Output the (X, Y) coordinate of the center of the cell containing the given text.  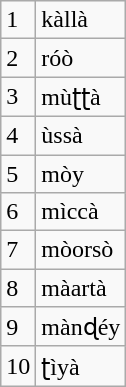
4 (18, 135)
5 (18, 173)
mùʈʈà (81, 97)
6 (18, 212)
10 (18, 366)
kàllà (81, 20)
mànɖéy (81, 327)
9 (18, 327)
mòy (81, 173)
ʈìyà (81, 366)
róò (81, 58)
màartà (81, 288)
mìccà (81, 212)
2 (18, 58)
7 (18, 250)
1 (18, 20)
mòorsò (81, 250)
8 (18, 288)
3 (18, 97)
ùssà (81, 135)
